Determine the (x, y) coordinate at the center of the cell enclosing the given text.  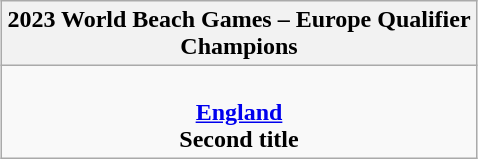
2023 World Beach Games – Europe QualifierChampions (239, 34)
EnglandSecond title (239, 112)
